Return (x, y) of the center of cell containing provided text 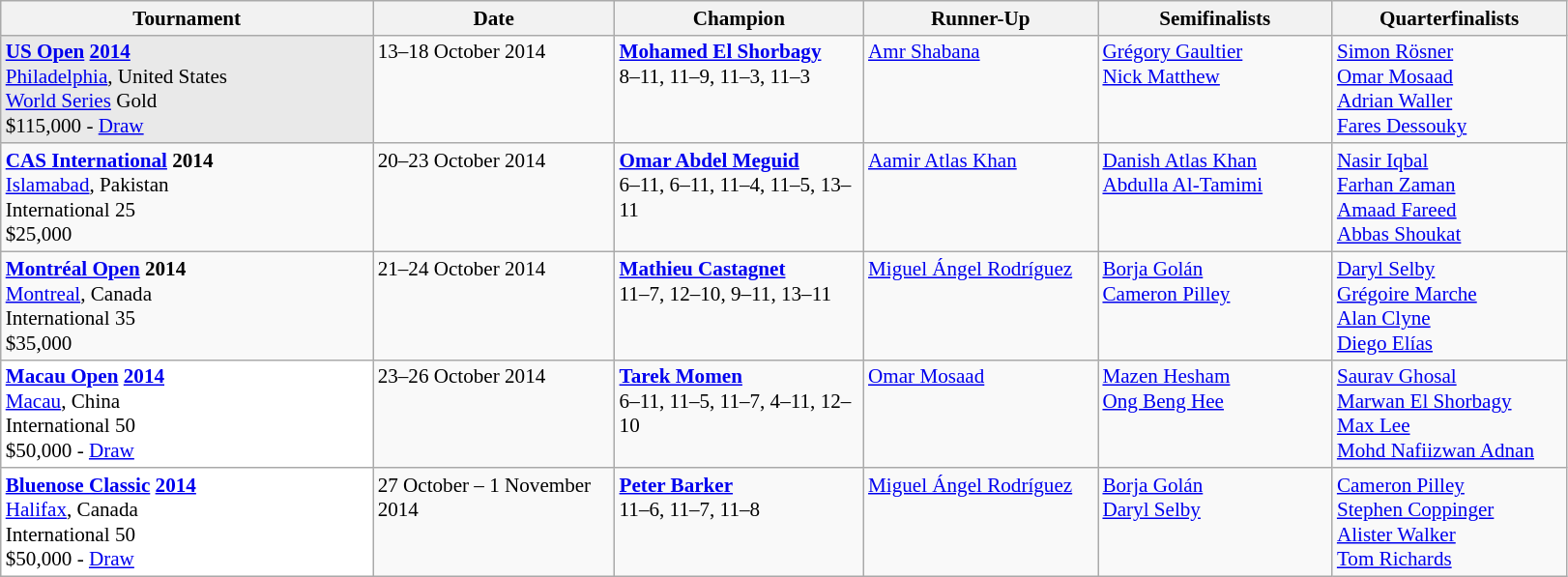
US Open 2014 Philadelphia, United StatesWorld Series Gold$115,000 - Draw (188, 89)
Peter Barker 11–6, 11–7, 11–8 (739, 522)
Mazen Hesham Ong Beng Hee (1215, 414)
27 October – 1 November 2014 (494, 522)
Omar Mosaad (980, 414)
Semifinalists (1215, 17)
Omar Abdel Meguid 6–11, 6–11, 11–4, 11–5, 13–11 (739, 197)
Macau Open 2014 Macau, ChinaInternational 50$50,000 - Draw (188, 414)
Montréal Open 2014 Montreal, CanadaInternational 35$35,000 (188, 305)
23–26 October 2014 (494, 414)
Borja Golán Cameron Pilley (1215, 305)
Bluenose Classic 2014 Halifax, CanadaInternational 50$50,000 - Draw (188, 522)
CAS International 2014 Islamabad, PakistanInternational 25$25,000 (188, 197)
Aamir Atlas Khan (980, 197)
Nasir Iqbal Farhan Zaman Amaad Fareed Abbas Shoukat (1449, 197)
Saurav Ghosal Marwan El Shorbagy Max Lee Mohd Nafiizwan Adnan (1449, 414)
Champion (739, 17)
Simon Rösner Omar Mosaad Adrian Waller Fares Dessouky (1449, 89)
Quarterfinalists (1449, 17)
Danish Atlas Khan Abdulla Al-Tamimi (1215, 197)
21–24 October 2014 (494, 305)
Mathieu Castagnet 11–7, 12–10, 9–11, 13–11 (739, 305)
Tarek Momen 6–11, 11–5, 11–7, 4–11, 12–10 (739, 414)
Runner-Up (980, 17)
Grégory Gaultier Nick Matthew (1215, 89)
Tournament (188, 17)
Date (494, 17)
20–23 October 2014 (494, 197)
13–18 October 2014 (494, 89)
Borja Golán Daryl Selby (1215, 522)
Amr Shabana (980, 89)
Mohamed El Shorbagy8–11, 11–9, 11–3, 11–3 (739, 89)
Cameron Pilley Stephen Coppinger Alister Walker Tom Richards (1449, 522)
Daryl Selby Grégoire Marche Alan Clyne Diego Elías (1449, 305)
